Capture the cell that displays the provided text and extract its [X, Y] central coordinate. 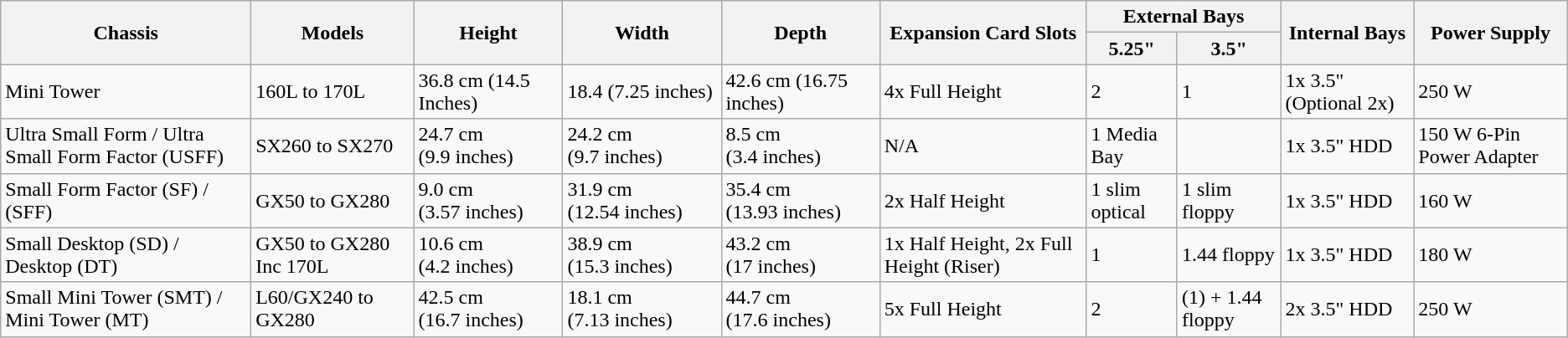
(1) + 1.44 floppy [1228, 310]
180 W [1491, 254]
36.8 cm (14.5 Inches) [488, 92]
160L to 170L [333, 92]
150 W 6-Pin Power Adapter [1491, 146]
44.7 cm (17.6 inches) [801, 310]
N/A [983, 146]
Chassis [126, 33]
2x Half Height [983, 201]
Mini Tower [126, 92]
Small Mini Tower (SMT) / Mini Tower (MT) [126, 310]
10.6 cm (4.2 inches) [488, 254]
Internal Bays [1347, 33]
38.9 cm (15.3 inches) [642, 254]
5.25" [1132, 49]
Depth [801, 33]
4x Full Height [983, 92]
35.4 cm (13.93 inches) [801, 201]
L60/GX240 to GX280 [333, 310]
2x 3.5" HDD [1347, 310]
SX260 to SX270 [333, 146]
24.7 cm (9.9 inches) [488, 146]
3.5" [1228, 49]
8.5 cm (3.4 inches) [801, 146]
1.44 floppy [1228, 254]
Power Supply [1491, 33]
Small Desktop (SD) / Desktop (DT) [126, 254]
GX50 to GX280 Inc 170L [333, 254]
1 slim optical [1132, 201]
1 Media Bay [1132, 146]
1x 3.5" (Optional 2x) [1347, 92]
Ultra Small Form / Ultra Small Form Factor (USFF) [126, 146]
43.2 cm (17 inches) [801, 254]
Small Form Factor (SF) / (SFF) [126, 201]
42.5 cm (16.7 inches) [488, 310]
9.0 cm (3.57 inches) [488, 201]
GX50 to GX280 [333, 201]
31.9 cm (12.54 inches) [642, 201]
Expansion Card Slots [983, 33]
Width [642, 33]
External Bays [1184, 17]
42.6 cm (16.75 inches) [801, 92]
Models [333, 33]
18.4 (7.25 inches) [642, 92]
5x Full Height [983, 310]
24.2 cm (9.7 inches) [642, 146]
18.1 cm (7.13 inches) [642, 310]
160 W [1491, 201]
1 slim floppy [1228, 201]
1x Half Height, 2x Full Height (Riser) [983, 254]
Height [488, 33]
